Scan for the cell matching the given text and deliver its (X, Y) coordinate at center. 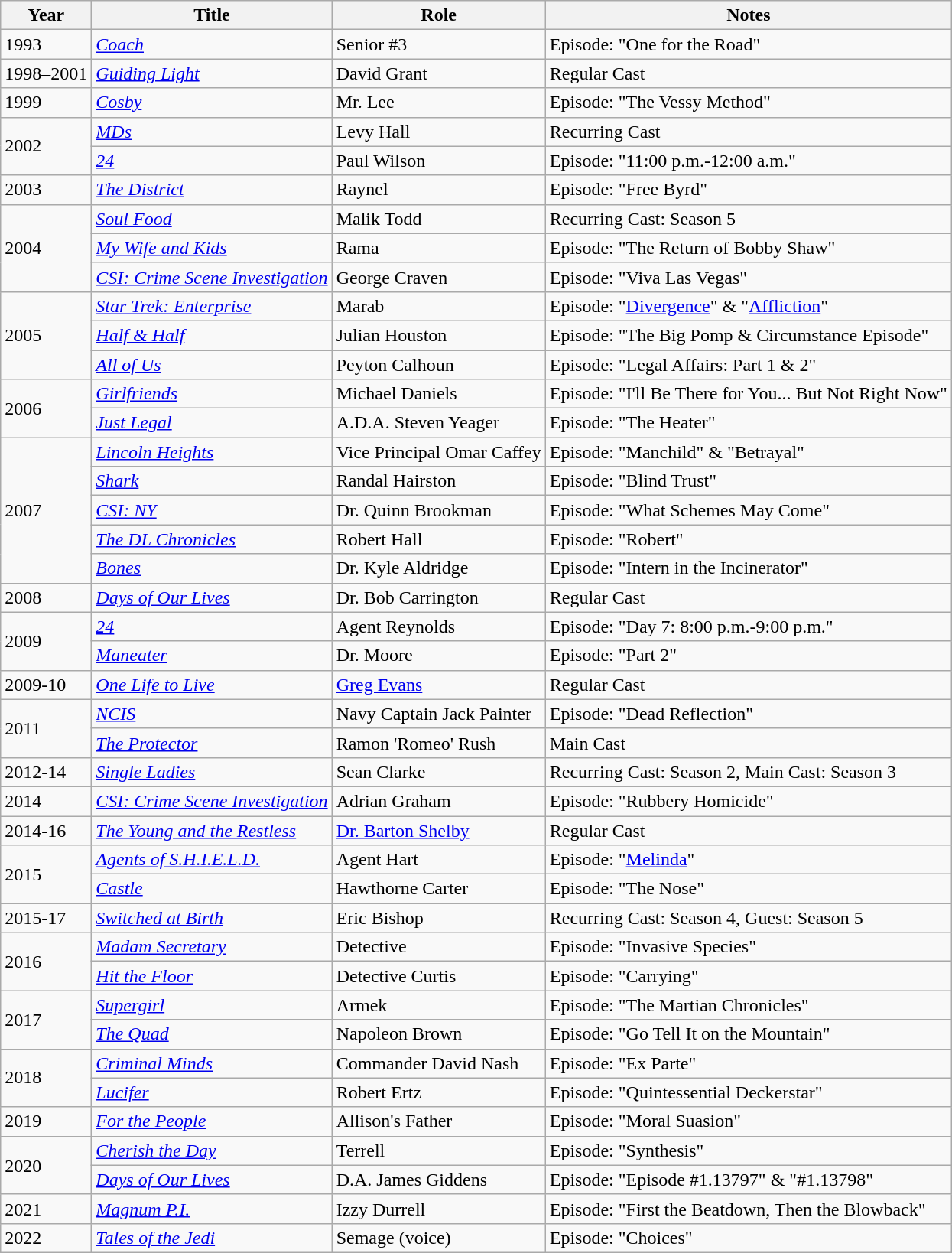
Adrian Graham (439, 801)
1993 (46, 44)
Episode: "Rubbery Homicide" (748, 801)
Episode: "The Martian Chronicles" (748, 1005)
CSI: NY (212, 510)
Dr. Moore (439, 656)
Recurring Cast (748, 132)
Tales of the Jedi (212, 1238)
Recurring Cast: Season 4, Guest: Season 5 (748, 918)
The DL Chronicles (212, 539)
Recurring Cast: Season 5 (748, 219)
NCIS (212, 714)
Episode: "Free Byrd" (748, 190)
2014 (46, 801)
Episode: "The Heater" (748, 423)
2008 (46, 597)
Episode: "Moral Suasion" (748, 1121)
The Young and the Restless (212, 830)
2022 (46, 1238)
2007 (46, 510)
Semage (voice) (439, 1238)
Rama (439, 248)
Marab (439, 306)
Bones (212, 568)
2003 (46, 190)
Episode: "Manchild" & "Betrayal" (748, 452)
Cosby (212, 103)
Randal Hairston (439, 481)
2006 (46, 408)
Episode: "Synthesis" (748, 1150)
Year (46, 15)
Castle (212, 889)
Mr. Lee (439, 103)
Hit the Floor (212, 976)
David Grant (439, 73)
Robert Hall (439, 539)
Paul Wilson (439, 161)
2017 (46, 1020)
All of Us (212, 365)
Switched at Birth (212, 918)
Agent Reynolds (439, 626)
My Wife and Kids (212, 248)
Coach (212, 44)
Supergirl (212, 1005)
Greg Evans (439, 685)
Julian Houston (439, 335)
Episode: "The Nose" (748, 889)
Episode: "Carrying" (748, 976)
Title (212, 15)
Raynel (439, 190)
Episode: "Blind Trust" (748, 481)
Robert Ertz (439, 1092)
Peyton Calhoun (439, 365)
Episode: "Melinda" (748, 860)
George Craven (439, 277)
Star Trek: Enterprise (212, 306)
Episode: "Go Tell It on the Mountain" (748, 1034)
2011 (46, 728)
Episode: "The Return of Bobby Shaw" (748, 248)
A.D.A. Steven Yeager (439, 423)
Hawthorne Carter (439, 889)
Maneater (212, 656)
Episode: "Quintessential Deckerstar" (748, 1092)
Soul Food (212, 219)
Episode: "Intern in the Incinerator" (748, 568)
2014-16 (46, 830)
Shark (212, 481)
Detective (439, 947)
Episode: "Dead Reflection" (748, 714)
2016 (46, 962)
2021 (46, 1209)
Main Cast (748, 743)
Episode: "Day 7: 8:00 p.m.-9:00 p.m." (748, 626)
Dr. Quinn Brookman (439, 510)
Single Ladies (212, 772)
Girlfriends (212, 394)
Dr. Bob Carrington (439, 597)
MDs (212, 132)
Episode: "What Schemes May Come" (748, 510)
Just Legal (212, 423)
Notes (748, 15)
Madam Secretary (212, 947)
Episode: "Divergence" & "Affliction" (748, 306)
2012-14 (46, 772)
Guiding Light (212, 73)
2005 (46, 335)
2019 (46, 1121)
Episode: "Viva Las Vegas" (748, 277)
The District (212, 190)
Napoleon Brown (439, 1034)
Dr. Barton Shelby (439, 830)
Episode: "I'll Be There for You... But Not Right Now" (748, 394)
Eric Bishop (439, 918)
Episode: "Choices" (748, 1238)
Episode: "The Vessy Method" (748, 103)
Episode: "One for the Road" (748, 44)
Terrell (439, 1150)
The Protector (212, 743)
Episode: "Legal Affairs: Part 1 & 2" (748, 365)
Izzy Durrell (439, 1209)
Magnum P.I. (212, 1209)
Michael Daniels (439, 394)
Role (439, 15)
1998–2001 (46, 73)
Episode: "11:00 p.m.-12:00 a.m." (748, 161)
2009 (46, 641)
2009-10 (46, 685)
1999 (46, 103)
Agent Hart (439, 860)
Cherish the Day (212, 1150)
2015 (46, 874)
One Life to Live (212, 685)
D.A. James Giddens (439, 1180)
Allison's Father (439, 1121)
Agents of S.H.I.E.L.D. (212, 860)
Commander David Nash (439, 1063)
Senior #3 (439, 44)
Lincoln Heights (212, 452)
Ramon 'Romeo' Rush (439, 743)
Half & Half (212, 335)
Navy Captain Jack Painter (439, 714)
2004 (46, 248)
Criminal Minds (212, 1063)
Episode: "Ex Parte" (748, 1063)
The Quad (212, 1034)
Dr. Kyle Aldridge (439, 568)
Armek (439, 1005)
Episode: "Robert" (748, 539)
Episode: "Part 2" (748, 656)
2002 (46, 146)
Recurring Cast: Season 2, Main Cast: Season 3 (748, 772)
2015-17 (46, 918)
Detective Curtis (439, 976)
2020 (46, 1165)
Episode: "First the Beatdown, Then the Blowback" (748, 1209)
For the People (212, 1121)
Vice Principal Omar Caffey (439, 452)
Episode: "The Big Pomp & Circumstance Episode" (748, 335)
2018 (46, 1078)
Episode: "Episode #1.13797" & "#1.13798" (748, 1180)
Malik Todd (439, 219)
Episode: "Invasive Species" (748, 947)
Levy Hall (439, 132)
Lucifer (212, 1092)
Sean Clarke (439, 772)
